Search for the cell housing the specified text and yield its (x, y) center coordinate. 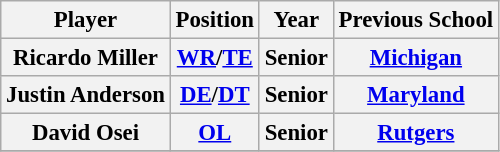
Justin Anderson (86, 95)
Player (86, 20)
Maryland (416, 95)
OL (214, 133)
WR/TE (214, 58)
Year (296, 20)
Position (214, 20)
Michigan (416, 58)
DE/DT (214, 95)
Ricardo Miller (86, 58)
Previous School (416, 20)
David Osei (86, 133)
Rutgers (416, 133)
